Locate the cell with the specified text and output its [X, Y] center coordinate. 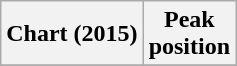
Chart (2015) [72, 34]
Peakposition [189, 34]
